Extract the [x, y] coordinate from the center of the cell holding the provided text.  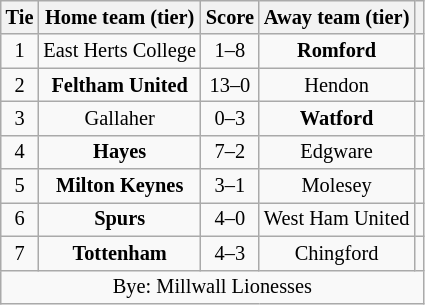
0–3 [230, 118]
Molesey [336, 186]
East Herts College [120, 51]
6 [20, 219]
4 [20, 152]
West Ham United [336, 219]
Feltham United [120, 85]
4–0 [230, 219]
3 [20, 118]
Bye: Millwall Lionesses [212, 287]
Milton Keynes [120, 186]
2 [20, 85]
5 [20, 186]
Watford [336, 118]
Gallaher [120, 118]
Romford [336, 51]
7–2 [230, 152]
4–3 [230, 253]
1 [20, 51]
Hayes [120, 152]
Tie [20, 17]
Edgware [336, 152]
Chingford [336, 253]
1–8 [230, 51]
Hendon [336, 85]
Spurs [120, 219]
3–1 [230, 186]
Score [230, 17]
Tottenham [120, 253]
7 [20, 253]
13–0 [230, 85]
Home team (tier) [120, 17]
Away team (tier) [336, 17]
